For the text-containing cell, return its midpoint in [x, y] coordinate format. 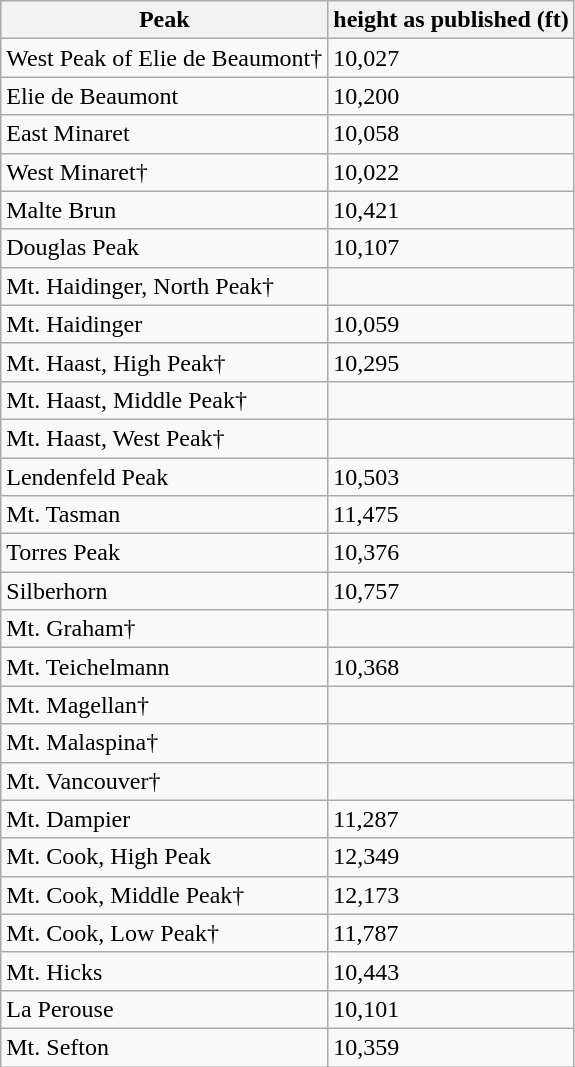
11,787 [451, 933]
12,173 [451, 895]
10,368 [451, 667]
La Perouse [164, 1009]
Torres Peak [164, 553]
10,757 [451, 591]
Elie de Beaumont [164, 96]
Mt. Haidinger, North Peak† [164, 286]
12,349 [451, 857]
Mt. Graham† [164, 629]
Mt. Cook, Middle Peak† [164, 895]
Mt. Vancouver† [164, 781]
Mt. Sefton [164, 1047]
10,421 [451, 210]
10,359 [451, 1047]
10,022 [451, 172]
Silberhorn [164, 591]
Mt. Dampier [164, 819]
10,443 [451, 971]
Mt. Haast, High Peak† [164, 362]
11,287 [451, 819]
10,059 [451, 324]
Mt. Cook, Low Peak† [164, 933]
Mt. Magellan† [164, 705]
Mt. Malaspina† [164, 743]
Malte Brun [164, 210]
Mt. Haidinger [164, 324]
10,376 [451, 553]
10,027 [451, 58]
height as published (ft) [451, 20]
West Peak of Elie de Beaumont† [164, 58]
10,503 [451, 477]
Mt. Teichelmann [164, 667]
11,475 [451, 515]
Douglas Peak [164, 248]
10,101 [451, 1009]
Mt. Hicks [164, 971]
West Minaret† [164, 172]
Mt. Haast, West Peak† [164, 438]
10,295 [451, 362]
East Minaret [164, 134]
Peak [164, 20]
10,107 [451, 248]
10,058 [451, 134]
Mt. Tasman [164, 515]
Lendenfeld Peak [164, 477]
10,200 [451, 96]
Mt. Haast, Middle Peak† [164, 400]
Mt. Cook, High Peak [164, 857]
